Locate the cell with the specified text and output its (X, Y) center coordinate. 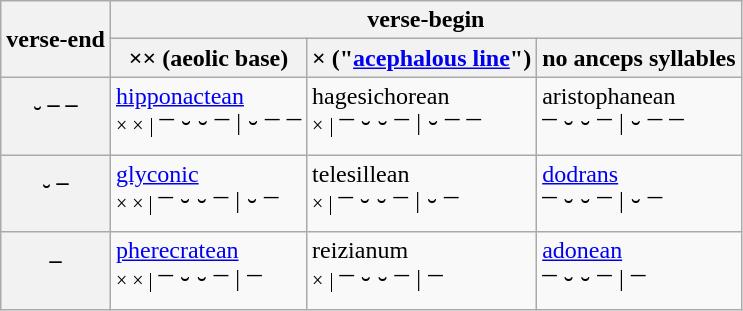
pherecratean× × | ¯ ˘ ˘ ¯ | ¯ (208, 271)
˘ ¯ (56, 194)
¯ (56, 271)
verse-begin (426, 20)
glyconic× × | ¯ ˘ ˘ ¯ | ˘ ¯ (208, 194)
aristophanean¯ ˘ ˘ ¯ | ˘ ¯ ¯ (639, 116)
hipponactean× × | ¯ ˘ ˘ ¯ | ˘ ¯ ¯ (208, 116)
dodrans¯ ˘ ˘ ¯ | ˘ ¯ (639, 194)
verse-end (56, 39)
telesillean× | ¯ ˘ ˘ ¯ | ˘ ¯ (422, 194)
˘ ¯ ¯ (56, 116)
adonean¯ ˘ ˘ ¯ | ¯ (639, 271)
reizianum× | ¯ ˘ ˘ ¯ | ¯ (422, 271)
×× (aeolic base) (208, 58)
hagesichorean× | ¯ ˘ ˘ ¯ | ˘ ¯ ¯ (422, 116)
no anceps syllables (639, 58)
× ("acephalous line") (422, 58)
